For the text-containing cell, return its midpoint in [X, Y] coordinate format. 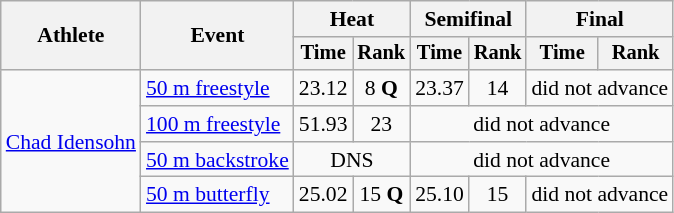
15 [498, 195]
14 [498, 88]
8 Q [381, 88]
100 m freestyle [218, 124]
25.02 [324, 195]
23.12 [324, 88]
Athlete [71, 36]
Final [600, 19]
50 m butterfly [218, 195]
50 m backstroke [218, 160]
15 Q [381, 195]
Heat [352, 19]
Semifinal [468, 19]
DNS [352, 160]
Event [218, 36]
25.10 [440, 195]
23 [381, 124]
51.93 [324, 124]
Chad Idensohn [71, 141]
50 m freestyle [218, 88]
23.37 [440, 88]
